Provide the [x, y] coordinate of the cell's center where the given text is located.  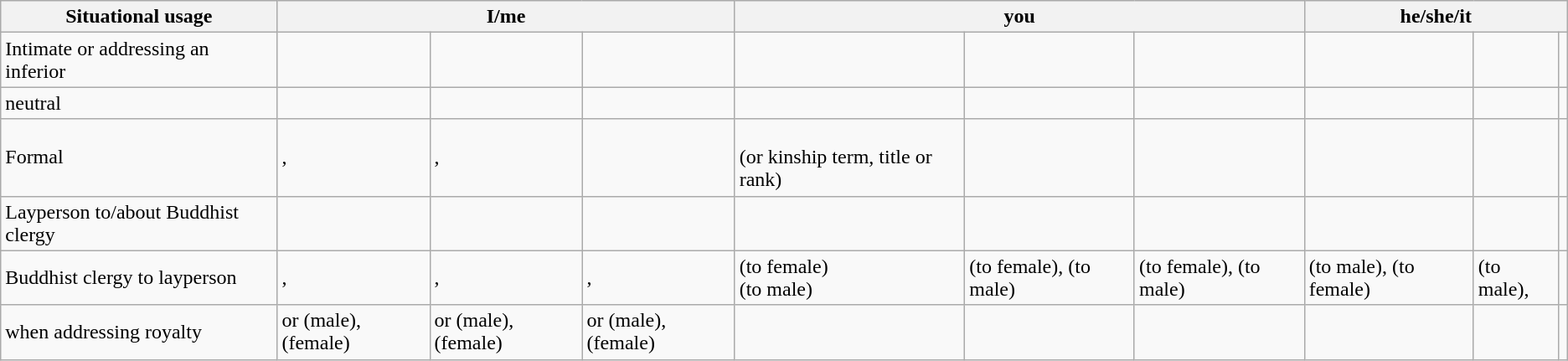
Formal [139, 157]
Buddhist clergy to layperson [139, 278]
you [1019, 17]
neutral [139, 103]
(to female) (to male) [849, 278]
Intimate or addressing an inferior [139, 60]
(to male), (to female) [1389, 278]
Situational usage [139, 17]
(to male), [1516, 278]
(or kinship term, title or rank) [849, 157]
Layperson to/about Buddhist clergy [139, 223]
when addressing royalty [139, 332]
I/me [506, 17]
he/she/it [1436, 17]
